Scan for the cell matching the given text and deliver its [x, y] coordinate at center. 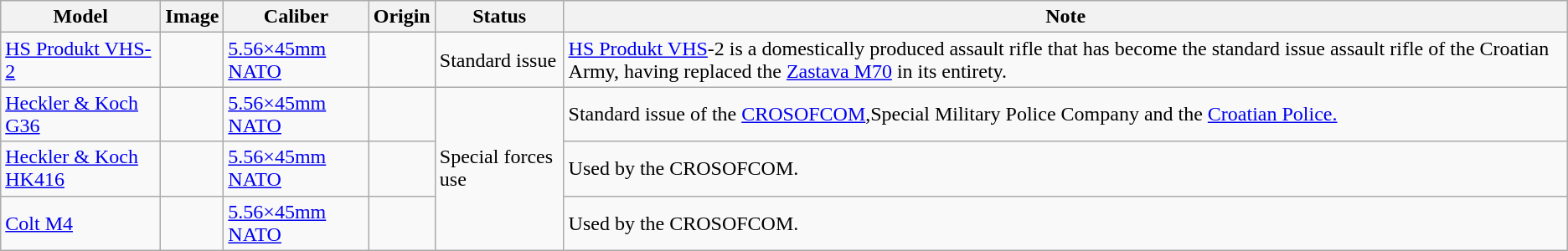
Model [80, 17]
Note [1065, 17]
HS Produkt VHS-2 [80, 60]
Image [193, 17]
Standard issue [499, 60]
Caliber [297, 17]
Special forces use [499, 169]
Origin [402, 17]
Heckler & Koch HK416 [80, 169]
Standard issue of the CROSOFCOM,Special Military Police Company and the Croatian Police. [1065, 114]
Heckler & Koch G36 [80, 114]
Status [499, 17]
Colt M4 [80, 223]
